Output the [x, y] coordinate of the center of the cell containing the given text.  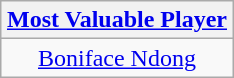
Boniface Ndong [116, 58]
Most Valuable Player [116, 20]
